Capture the cell that displays the provided text and extract its [x, y] central coordinate. 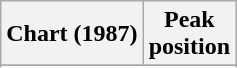
Peakposition [189, 34]
Chart (1987) [72, 34]
